Extract the (X, Y) coordinate from the center of the cell holding the provided text.  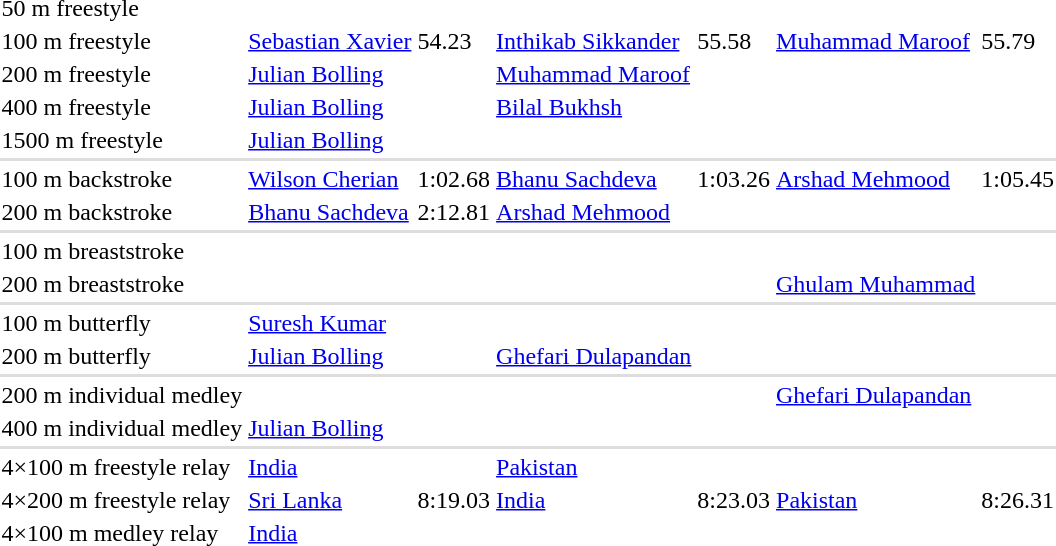
8:23.03 (734, 500)
100 m breaststroke (122, 251)
1:03.26 (734, 179)
Ghulam Muhammad (876, 284)
400 m individual medley (122, 428)
55.79 (1018, 41)
Wilson Cherian (330, 179)
Suresh Kumar (330, 323)
100 m freestyle (122, 41)
55.58 (734, 41)
100 m butterfly (122, 323)
Sebastian Xavier (330, 41)
2:12.81 (454, 212)
1500 m freestyle (122, 140)
100 m backstroke (122, 179)
200 m backstroke (122, 212)
Inthikab Sikkander (594, 41)
200 m freestyle (122, 74)
8:19.03 (454, 500)
4×200 m freestyle relay (122, 500)
400 m freestyle (122, 107)
200 m individual medley (122, 395)
1:02.68 (454, 179)
200 m butterfly (122, 356)
Sri Lanka (330, 500)
200 m breaststroke (122, 284)
8:26.31 (1018, 500)
Bilal Bukhsh (594, 107)
4×100 m freestyle relay (122, 467)
54.23 (454, 41)
1:05.45 (1018, 179)
